Extract the [x, y] coordinate from the center of the cell holding the provided text.  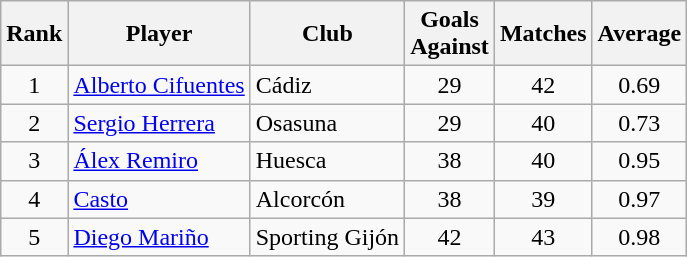
0.73 [640, 123]
Goals Against [450, 34]
Average [640, 34]
Sporting Gijón [327, 237]
2 [34, 123]
3 [34, 161]
Matches [543, 34]
5 [34, 237]
39 [543, 199]
43 [543, 237]
Álex Remiro [159, 161]
Diego Mariño [159, 237]
Club [327, 34]
Osasuna [327, 123]
Casto [159, 199]
4 [34, 199]
Cádiz [327, 85]
0.69 [640, 85]
0.98 [640, 237]
Huesca [327, 161]
0.97 [640, 199]
1 [34, 85]
Sergio Herrera [159, 123]
Alcorcón [327, 199]
Rank [34, 34]
Player [159, 34]
Alberto Cifuentes [159, 85]
0.95 [640, 161]
